Scan for the cell matching the given text and deliver its (x, y) coordinate at center. 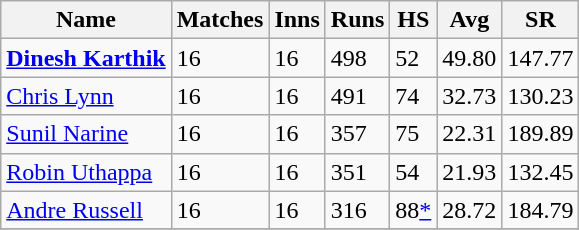
147.77 (540, 58)
21.93 (470, 172)
491 (357, 96)
22.31 (470, 134)
52 (414, 58)
Avg (470, 20)
184.79 (540, 210)
HS (414, 20)
88* (414, 210)
Robin Uthappa (86, 172)
316 (357, 210)
28.72 (470, 210)
351 (357, 172)
Chris Lynn (86, 96)
189.89 (540, 134)
32.73 (470, 96)
132.45 (540, 172)
SR (540, 20)
Matches (220, 20)
357 (357, 134)
75 (414, 134)
130.23 (540, 96)
Inns (297, 20)
498 (357, 58)
54 (414, 172)
Name (86, 20)
49.80 (470, 58)
Dinesh Karthik (86, 58)
Runs (357, 20)
74 (414, 96)
Sunil Narine (86, 134)
Andre Russell (86, 210)
